Return the [X, Y] coordinate for the center point of the cell that contains the specified text.  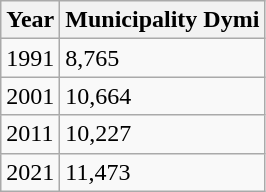
1991 [30, 58]
2011 [30, 134]
8,765 [162, 58]
10,664 [162, 96]
10,227 [162, 134]
Municipality Dymi [162, 20]
2001 [30, 96]
11,473 [162, 172]
Year [30, 20]
2021 [30, 172]
